From the cell containing the given text, extract its center point as [X, Y] coordinate. 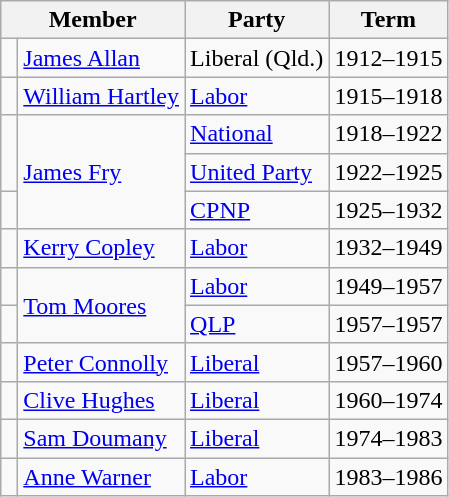
James Fry [102, 172]
1915–1918 [388, 96]
1912–1915 [388, 58]
Liberal (Qld.) [257, 58]
CPNP [257, 210]
William Hartley [102, 96]
Sam Doumany [102, 438]
Tom Moores [102, 305]
1957–1957 [388, 324]
Kerry Copley [102, 248]
1957–1960 [388, 362]
Member [93, 20]
1918–1922 [388, 134]
Party [257, 20]
1925–1932 [388, 210]
1974–1983 [388, 438]
1949–1957 [388, 286]
1932–1949 [388, 248]
Peter Connolly [102, 362]
Term [388, 20]
United Party [257, 172]
1922–1925 [388, 172]
National [257, 134]
James Allan [102, 58]
1960–1974 [388, 400]
QLP [257, 324]
Anne Warner [102, 477]
1983–1986 [388, 477]
Clive Hughes [102, 400]
